Find where the given text appears and provide that cell's center as (X, Y) coordinate. 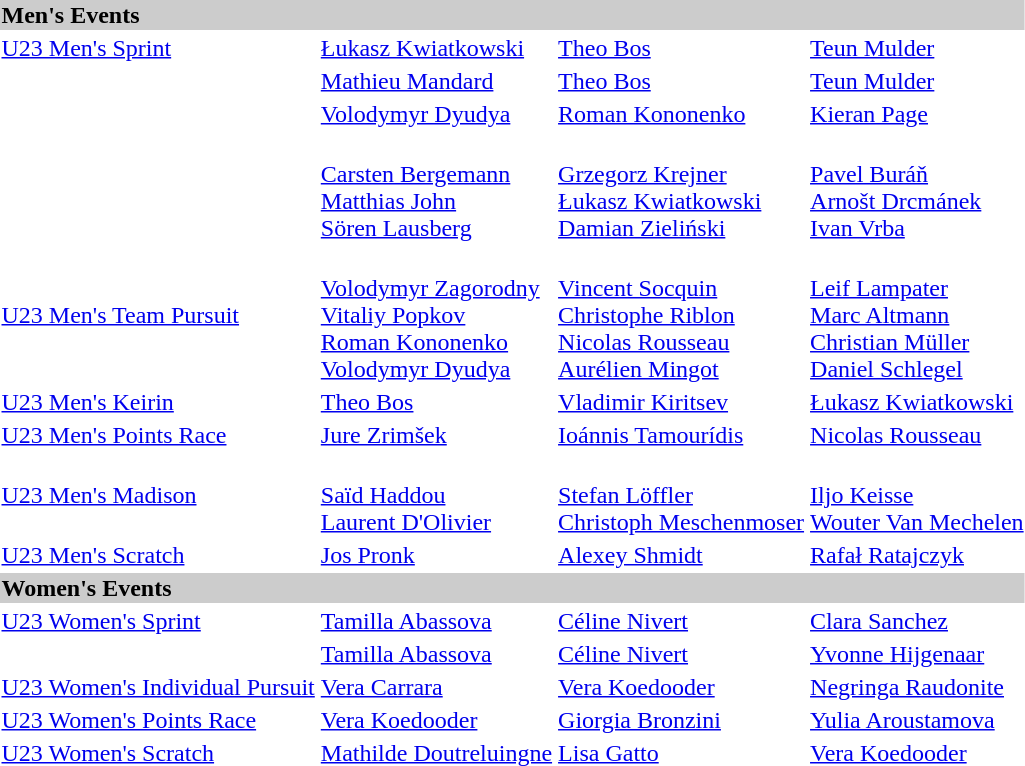
Men's Events (512, 15)
Giorgia Bronzini (682, 720)
U23 Women's Sprint (158, 621)
Ioánnis Tamourídis (682, 435)
Alexey Shmidt (682, 555)
Stefan Löffler Christoph Meschenmoser (682, 495)
Jure Zrimšek (436, 435)
Vladimir Kiritsev (682, 402)
Vincent Socquin Christophe Riblon Nicolas Rousseau Aurélien Mingot (682, 315)
U23 Women's Points Race (158, 720)
Women's Events (512, 588)
Jos Pronk (436, 555)
U23 Men's Madison (158, 495)
U23 Men's Team Pursuit (158, 315)
Volodymyr Dyudya (436, 114)
Saïd Haddou Laurent D'Olivier (436, 495)
Roman Kononenko (682, 114)
U23 Men's Scratch (158, 555)
U23 Men's Keirin (158, 402)
U23 Men's Sprint (158, 48)
Carsten Bergemann Matthias John Sören Lausberg (436, 188)
U23 Men's Points Race (158, 435)
Grzegorz Krejner Łukasz Kwiatkowski Damian Zieliński (682, 188)
Vera Carrara (436, 687)
Volodymyr ZagorodnyVitaliy PopkovRoman KononenkoVolodymyr Dyudya (436, 315)
Mathieu Mandard (436, 81)
Łukasz Kwiatkowski (436, 48)
U23 Women's Individual Pursuit (158, 687)
